Find where the given text appears and provide that cell's center as [X, Y] coordinate. 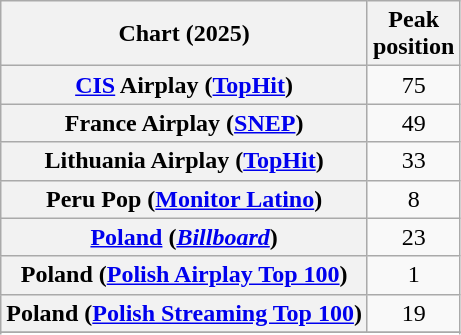
23 [413, 237]
75 [413, 85]
19 [413, 313]
49 [413, 123]
France Airplay (SNEP) [184, 123]
Poland (Polish Streaming Top 100) [184, 313]
Lithuania Airplay (TopHit) [184, 161]
Poland (Polish Airplay Top 100) [184, 275]
Chart (2025) [184, 34]
Peakposition [413, 34]
Peru Pop (Monitor Latino) [184, 199]
CIS Airplay (TopHit) [184, 85]
33 [413, 161]
Poland (Billboard) [184, 237]
1 [413, 275]
8 [413, 199]
